Return [x, y] of the center of cell containing provided text 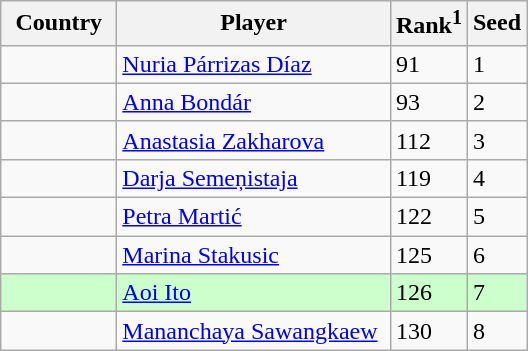
Darja Semeņistaja [254, 178]
Nuria Párrizas Díaz [254, 64]
6 [496, 255]
8 [496, 331]
125 [428, 255]
Seed [496, 24]
7 [496, 293]
Aoi Ito [254, 293]
4 [496, 178]
Player [254, 24]
Rank1 [428, 24]
119 [428, 178]
93 [428, 102]
2 [496, 102]
112 [428, 140]
Anna Bondár [254, 102]
Anastasia Zakharova [254, 140]
1 [496, 64]
Marina Stakusic [254, 255]
Mananchaya Sawangkaew [254, 331]
Country [59, 24]
126 [428, 293]
91 [428, 64]
Petra Martić [254, 217]
130 [428, 331]
5 [496, 217]
3 [496, 140]
122 [428, 217]
